Detect which cell encompasses the target text, then output its (X, Y) center coordinate. 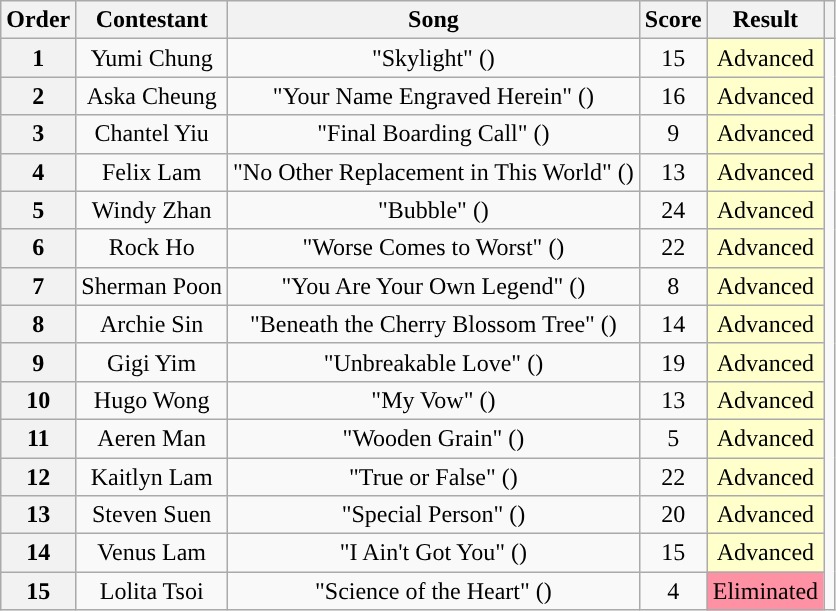
Sherman Poon (152, 286)
Contestant (152, 20)
Song (434, 20)
"Science of the Heart" () (434, 591)
Venus Lam (152, 553)
Windy Zhan (152, 210)
"You Are Your Own Legend" () (434, 286)
Gigi Yim (152, 362)
Order (38, 20)
"Skylight" () (434, 58)
3 (38, 134)
1 (38, 58)
"No Other Replacement in This World" () (434, 172)
Lolita Tsoi (152, 591)
"Bubble" () (434, 210)
Rock Ho (152, 248)
2 (38, 96)
Felix Lam (152, 172)
10 (38, 400)
16 (673, 96)
19 (673, 362)
"Final Boarding Call" () (434, 134)
"I Ain't Got You" () (434, 553)
"Wooden Grain" () (434, 438)
Yumi Chung (152, 58)
Archie Sin (152, 324)
Steven Suen (152, 515)
12 (38, 477)
Result (765, 20)
20 (673, 515)
24 (673, 210)
11 (38, 438)
7 (38, 286)
Kaitlyn Lam (152, 477)
"Beneath the Cherry Blossom Tree" () (434, 324)
Aska Cheung (152, 96)
"Unbreakable Love" () (434, 362)
Eliminated (765, 591)
Chantel Yiu (152, 134)
"Special Person" () (434, 515)
"My Vow" () (434, 400)
"True or False" () (434, 477)
"Your Name Engraved Herein" () (434, 96)
"Worse Comes to Worst" () (434, 248)
6 (38, 248)
Hugo Wong (152, 400)
Score (673, 20)
Aeren Man (152, 438)
